Capture the cell that displays the provided text and extract its [X, Y] central coordinate. 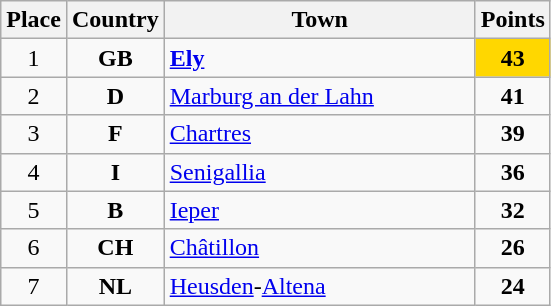
26 [512, 248]
32 [512, 210]
NL [115, 286]
3 [34, 134]
36 [512, 172]
2 [34, 96]
24 [512, 286]
5 [34, 210]
41 [512, 96]
Town [320, 20]
Place [34, 20]
1 [34, 58]
Chartres [320, 134]
Senigallia [320, 172]
7 [34, 286]
43 [512, 58]
Ely [320, 58]
Heusden-Altena [320, 286]
Marburg an der Lahn [320, 96]
4 [34, 172]
6 [34, 248]
39 [512, 134]
GB [115, 58]
I [115, 172]
Points [512, 20]
D [115, 96]
Country [115, 20]
B [115, 210]
F [115, 134]
Châtillon [320, 248]
CH [115, 248]
Ieper [320, 210]
